Search for the cell housing the specified text and yield its (x, y) center coordinate. 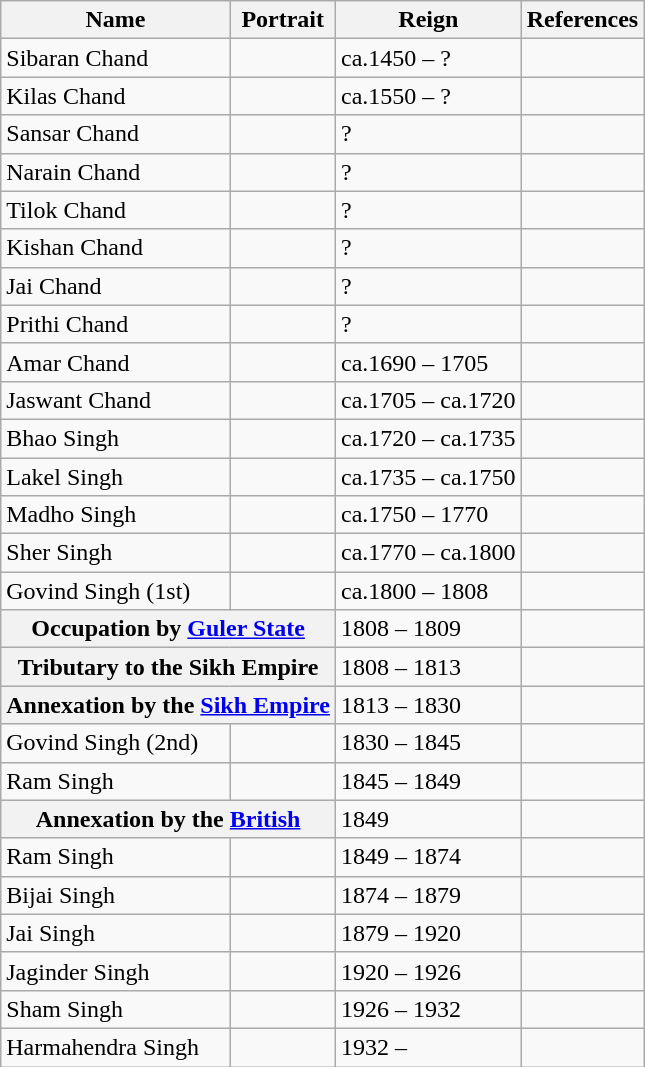
1813 – 1830 (428, 705)
Portrait (282, 20)
Jaginder Singh (116, 971)
1879 – 1920 (428, 933)
Jaswant Chand (116, 400)
Lakel Singh (116, 477)
ca.1705 – ca.1720 (428, 400)
1845 – 1849 (428, 781)
1849 (428, 819)
Harmahendra Singh (116, 1047)
Sher Singh (116, 553)
Bhao Singh (116, 438)
Sansar Chand (116, 134)
ca.1450 – ? (428, 58)
1849 – 1874 (428, 857)
Prithi Chand (116, 324)
Name (116, 20)
ca.1800 – 1808 (428, 591)
Kilas Chand (116, 96)
Bijai Singh (116, 895)
1926 – 1932 (428, 1009)
Occupation by Guler State (168, 629)
1808 – 1809 (428, 629)
1808 – 1813 (428, 667)
Narain Chand (116, 172)
Reign (428, 20)
ca.1720 – ca.1735 (428, 438)
1874 – 1879 (428, 895)
ca.1770 – ca.1800 (428, 553)
ca.1690 – 1705 (428, 362)
Govind Singh (1st) (116, 591)
Govind Singh (2nd) (116, 743)
Annexation by the British (168, 819)
ca.1550 – ? (428, 96)
ca.1750 – 1770 (428, 515)
ca.1735 – ca.1750 (428, 477)
Tributary to the Sikh Empire (168, 667)
Annexation by the Sikh Empire (168, 705)
References (582, 20)
Jai Singh (116, 933)
Amar Chand (116, 362)
1920 – 1926 (428, 971)
Jai Chand (116, 286)
Sham Singh (116, 1009)
Kishan Chand (116, 248)
1830 – 1845 (428, 743)
Madho Singh (116, 515)
1932 – (428, 1047)
Tilok Chand (116, 210)
Sibaran Chand (116, 58)
